Detect which cell encompasses the target text, then output its (x, y) center coordinate. 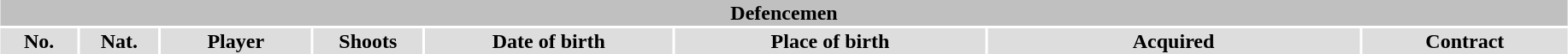
Date of birth (549, 41)
Player (236, 41)
Shoots (368, 41)
No. (39, 41)
Acquired (1173, 41)
Place of birth (830, 41)
Nat. (120, 41)
Contract (1465, 41)
Defencemen (783, 13)
